Extract the (x, y) coordinate from the center of the cell holding the provided text.  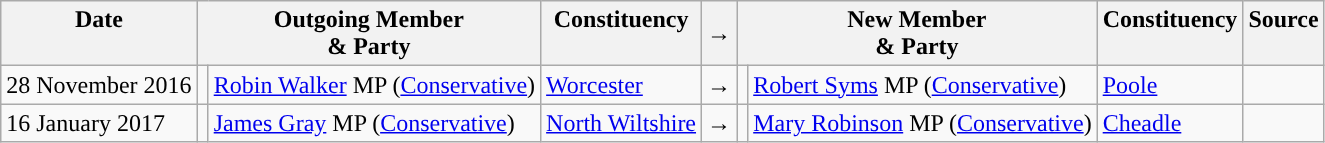
Worcester (622, 85)
16 January 2017 (99, 123)
James Gray MP (Conservative) (374, 123)
Source (1284, 34)
28 November 2016 (99, 85)
Robert Syms MP (Conservative) (922, 85)
Poole (1170, 85)
North Wiltshire (622, 123)
Date (99, 34)
Cheadle (1170, 123)
Outgoing Member& Party (368, 34)
Mary Robinson MP (Conservative) (922, 123)
New Member& Party (918, 34)
Robin Walker MP (Conservative) (374, 85)
